Locate the cell with the specified text and output its (X, Y) center coordinate. 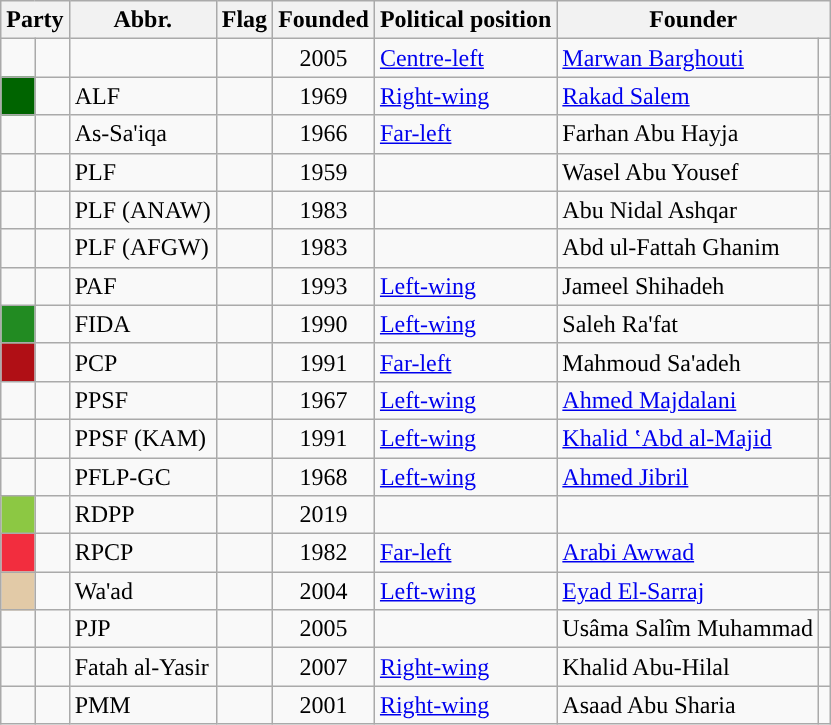
PPSF (142, 400)
PCP (142, 362)
ALF (142, 96)
Abbr. (142, 20)
PLF (AFGW) (142, 248)
PPSF (KAM) (142, 438)
1993 (324, 286)
1982 (324, 553)
2019 (324, 515)
2007 (324, 667)
Fatah al-Yasir (142, 667)
PMM (142, 705)
Ahmed Jibril (688, 477)
2001 (324, 705)
Ahmed Majdalani (688, 400)
Arabi Awwad (688, 553)
Wasel Abu Yousef (688, 172)
Farhan Abu Hayja (688, 134)
Political position (465, 20)
Rakad Salem (688, 96)
Mahmoud Sa'adeh (688, 362)
RPCP (142, 553)
PLF (142, 172)
As-Sa'iqa (142, 134)
Khalid Abu-Hilal (688, 667)
PFLP-GC (142, 477)
Khalid ʽAbd al-Majid (688, 438)
Flag (244, 20)
1966 (324, 134)
RDPP (142, 515)
PAF (142, 286)
Usâma Salîm Muhammad (688, 629)
Abu Nidal Ashqar (688, 210)
PJP (142, 629)
Abd ul-Fattah Ghanim (688, 248)
Founder (694, 20)
Wa'ad (142, 591)
Founded (324, 20)
Eyad El-Sarraj (688, 591)
1969 (324, 96)
Jameel Shihadeh (688, 286)
PLF (ANAW) (142, 210)
FIDA (142, 324)
Centre-left (465, 58)
2004 (324, 591)
1967 (324, 400)
1990 (324, 324)
1968 (324, 477)
Party (35, 20)
Saleh Ra'fat (688, 324)
1959 (324, 172)
Marwan Barghouti (688, 58)
Asaad Abu Sharia (688, 705)
